Search for the cell housing the specified text and yield its (X, Y) center coordinate. 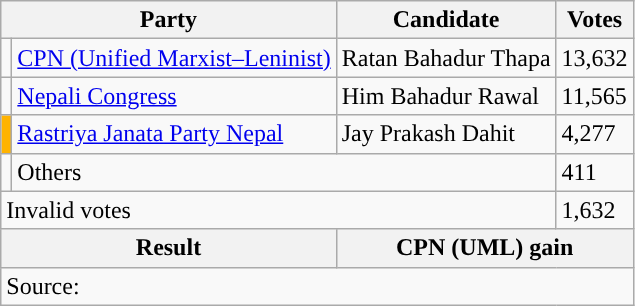
13,632 (594, 58)
Him Bahadur Rawal (446, 96)
Nepali Congress (174, 96)
4,277 (594, 134)
Votes (594, 20)
Candidate (446, 20)
Source: (317, 286)
CPN (UML) gain (484, 248)
411 (594, 172)
Invalid votes (278, 210)
Others (284, 172)
Ratan Bahadur Thapa (446, 58)
CPN (Unified Marxist–Leninist) (174, 58)
11,565 (594, 96)
Rastriya Janata Party Nepal (174, 134)
1,632 (594, 210)
Jay Prakash Dahit (446, 134)
Result (168, 248)
Party (168, 20)
